From the cell containing the given text, extract its center point as (X, Y) coordinate. 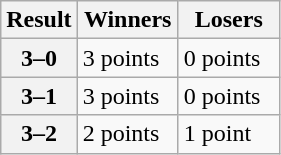
3–1 (39, 96)
2 points (128, 134)
3–0 (39, 58)
Losers (228, 20)
1 point (228, 134)
Result (39, 20)
Winners (128, 20)
3–2 (39, 134)
